Find where the given text appears and provide that cell's center as (x, y) coordinate. 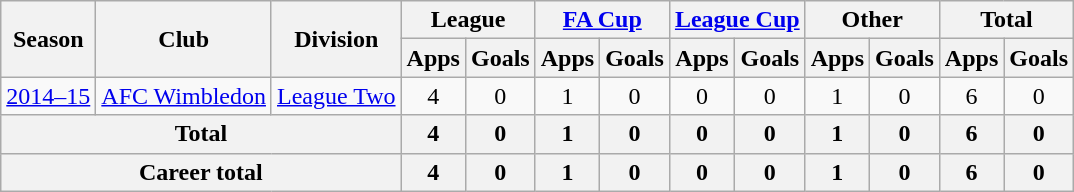
Season (48, 39)
League (468, 20)
2014–15 (48, 96)
Career total (201, 172)
Club (184, 39)
AFC Wimbledon (184, 96)
FA Cup (602, 20)
Other (872, 20)
League Cup (737, 20)
League Two (336, 96)
Division (336, 39)
